Locate the cell with the specified text and output its [x, y] center coordinate. 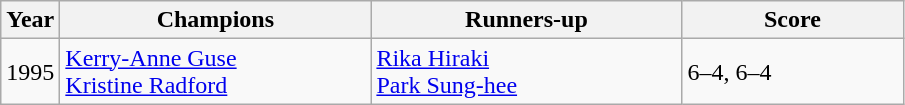
Champions [216, 20]
6–4, 6–4 [792, 72]
Year [30, 20]
Kerry-Anne Guse Kristine Radford [216, 72]
Score [792, 20]
Runners-up [526, 20]
Rika Hiraki Park Sung-hee [526, 72]
1995 [30, 72]
